Return [x, y] of the center of cell containing provided text 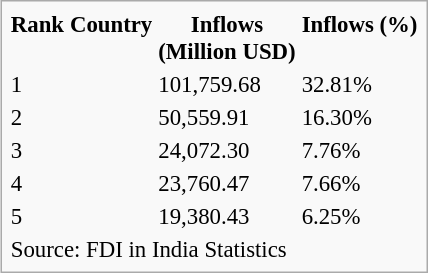
1 [37, 84]
5 [37, 216]
Rank [37, 38]
19,380.43 [227, 216]
2 [37, 117]
7.76% [360, 150]
Country [110, 38]
3 [37, 150]
24,072.30 [227, 150]
50,559.91 [227, 117]
6.25% [360, 216]
32.81% [360, 84]
23,760.47 [227, 183]
Inflows (%) [360, 38]
101,759.68 [227, 84]
7.66% [360, 183]
Source: FDI in India Statistics [214, 249]
Inflows (Million USD) [227, 38]
4 [37, 183]
16.30% [360, 117]
